Capture the cell that displays the provided text and extract its (x, y) central coordinate. 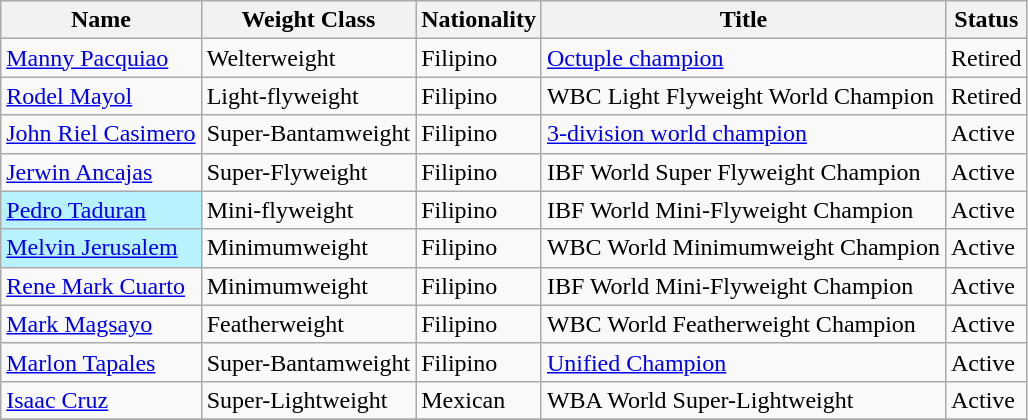
Super-Lightweight (308, 400)
IBF World Super Flyweight Champion (743, 172)
Marlon Tapales (101, 362)
Status (986, 20)
Isaac Cruz (101, 400)
Welterweight (308, 58)
Name (101, 20)
Weight Class (308, 20)
Unified Champion (743, 362)
Super-Flyweight (308, 172)
Rene Mark Cuarto (101, 286)
WBA World Super-Lightweight (743, 400)
Octuple champion (743, 58)
3-division world champion (743, 134)
WBC Light Flyweight World Champion (743, 96)
John Riel Casimero (101, 134)
Title (743, 20)
Rodel Mayol (101, 96)
Jerwin Ancajas (101, 172)
Melvin Jerusalem (101, 248)
Pedro Taduran (101, 210)
Mini-flyweight (308, 210)
WBC World Featherweight Champion (743, 324)
Mark Magsayo (101, 324)
Nationality (479, 20)
WBC World Minimumweight Champion (743, 248)
Manny Pacquiao (101, 58)
Mexican (479, 400)
Featherweight (308, 324)
Light-flyweight (308, 96)
